From the cell containing the given text, extract its center point as [x, y] coordinate. 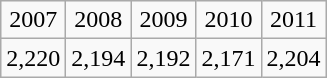
2,220 [34, 58]
2,194 [98, 58]
2011 [294, 20]
2,192 [164, 58]
2007 [34, 20]
2009 [164, 20]
2010 [228, 20]
2,171 [228, 58]
2,204 [294, 58]
2008 [98, 20]
